Capture the cell that displays the provided text and extract its [X, Y] central coordinate. 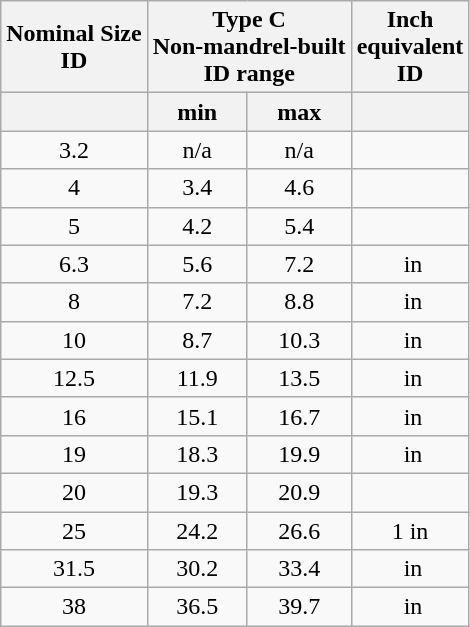
8 [74, 302]
19 [74, 454]
15.1 [197, 416]
13.5 [299, 378]
min [197, 112]
3.4 [197, 188]
max [299, 112]
39.7 [299, 607]
8.7 [197, 340]
36.5 [197, 607]
20 [74, 492]
19.3 [197, 492]
11.9 [197, 378]
1 in [410, 531]
31.5 [74, 569]
4.2 [197, 226]
19.9 [299, 454]
5.4 [299, 226]
4 [74, 188]
26.6 [299, 531]
4.6 [299, 188]
30.2 [197, 569]
10 [74, 340]
Nominal SizeID [74, 47]
3.2 [74, 150]
16.7 [299, 416]
10.3 [299, 340]
24.2 [197, 531]
12.5 [74, 378]
25 [74, 531]
6.3 [74, 264]
16 [74, 416]
38 [74, 607]
Type CNon-mandrel-builtID range [249, 47]
5.6 [197, 264]
5 [74, 226]
20.9 [299, 492]
InchequivalentID [410, 47]
8.8 [299, 302]
18.3 [197, 454]
33.4 [299, 569]
